Extract the (x, y) coordinate from the center of the cell holding the provided text.  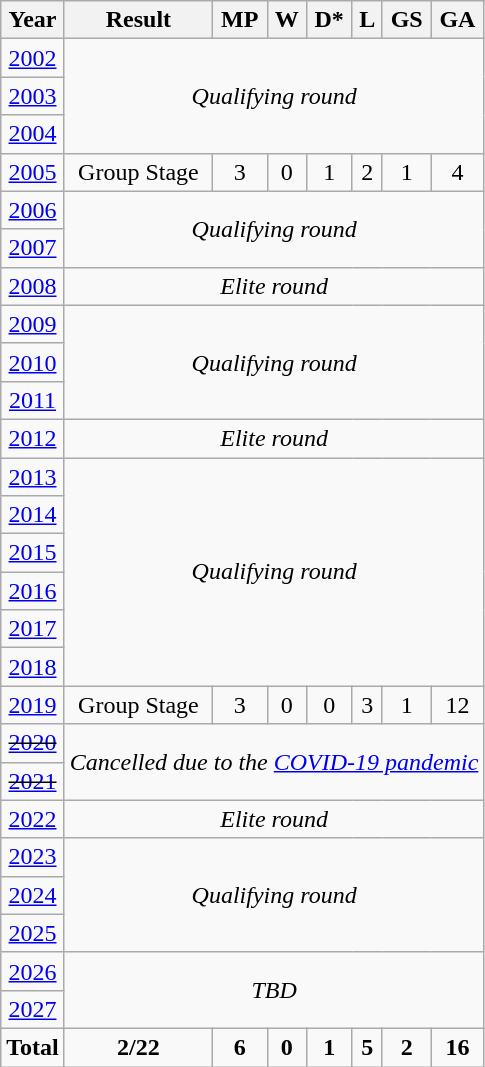
2025 (33, 933)
MP (240, 20)
2024 (33, 895)
5 (367, 1047)
16 (458, 1047)
2013 (33, 477)
2010 (33, 362)
D* (328, 20)
2014 (33, 515)
2002 (33, 58)
2016 (33, 591)
2023 (33, 857)
TBD (274, 990)
2022 (33, 819)
Total (33, 1047)
2011 (33, 400)
2020 (33, 743)
GA (458, 20)
2027 (33, 1009)
12 (458, 705)
2026 (33, 971)
2003 (33, 96)
2017 (33, 629)
2004 (33, 134)
6 (240, 1047)
Result (138, 20)
2/22 (138, 1047)
2009 (33, 324)
Year (33, 20)
2019 (33, 705)
2005 (33, 172)
2012 (33, 438)
2018 (33, 667)
GS (406, 20)
2006 (33, 210)
2007 (33, 248)
4 (458, 172)
2021 (33, 781)
2008 (33, 286)
2015 (33, 553)
Cancelled due to the COVID-19 pandemic (274, 762)
W (286, 20)
L (367, 20)
